From the cell containing the given text, extract its center point as [x, y] coordinate. 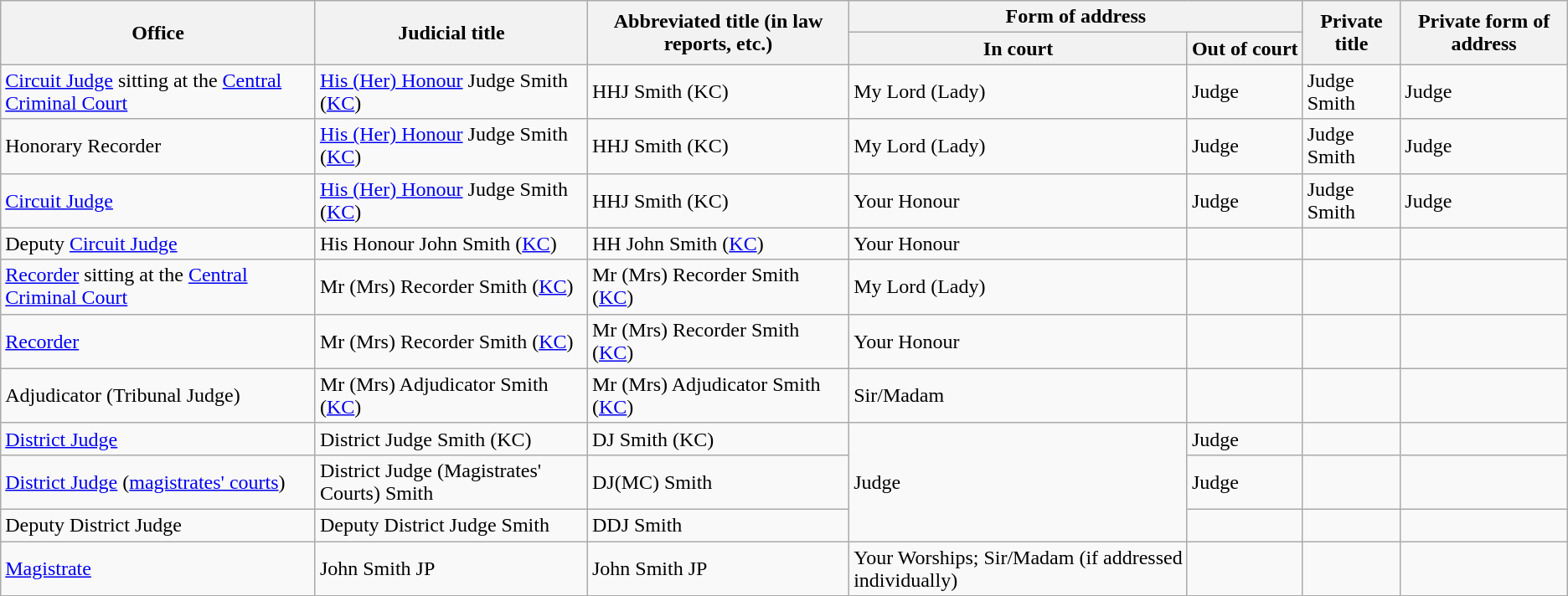
Your Worships; Sir/Madam (if addressed individually) [1019, 568]
HH John Smith (KC) [718, 244]
Private form of address [1484, 33]
Honorary Recorder [158, 146]
District Judge (Magistrates' Courts) Smith [451, 482]
Private title [1352, 33]
Recorder sitting at the Central Criminal Court [158, 286]
Adjudicator (Tribunal Judge) [158, 395]
DDJ Smith [718, 525]
Magistrate [158, 568]
District Judge (magistrates' courts) [158, 482]
Form of address [1075, 17]
Circuit Judge [158, 201]
District Judge [158, 439]
Recorder [158, 342]
In court [1019, 49]
Office [158, 33]
Sir/Madam [1019, 395]
DJ(MC) Smith [718, 482]
His Honour John Smith (KC) [451, 244]
Abbreviated title (in law reports, etc.) [718, 33]
Deputy District Judge [158, 525]
District Judge Smith (KC) [451, 439]
Deputy District Judge Smith [451, 525]
Out of court [1245, 49]
Judicial title [451, 33]
Deputy Circuit Judge [158, 244]
DJ Smith (KC) [718, 439]
Circuit Judge sitting at the Central Criminal Court [158, 92]
